Search for the cell housing the specified text and yield its (X, Y) center coordinate. 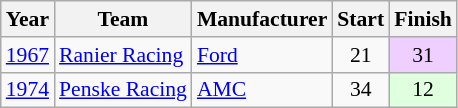
Ranier Racing (123, 55)
Ford (262, 55)
AMC (262, 90)
Finish (423, 19)
Year (28, 19)
Start (360, 19)
31 (423, 55)
Team (123, 19)
Manufacturer (262, 19)
21 (360, 55)
34 (360, 90)
1967 (28, 55)
Penske Racing (123, 90)
12 (423, 90)
1974 (28, 90)
